Find where the given text appears and provide that cell's center as [X, Y] coordinate. 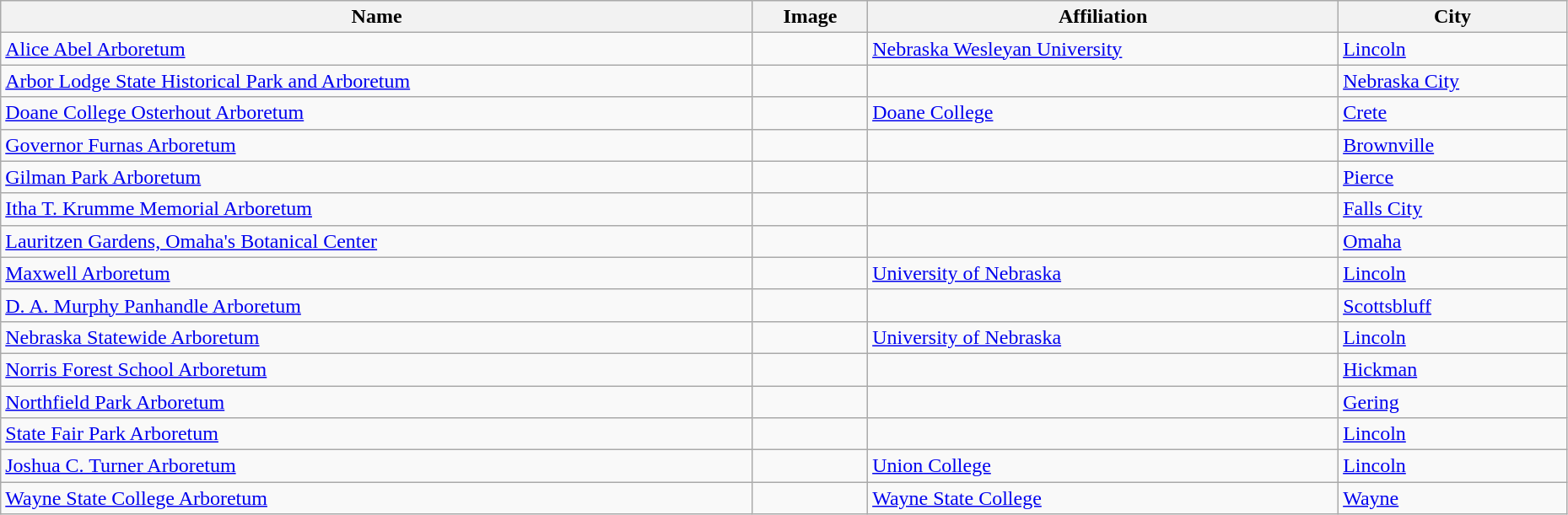
Falls City [1452, 209]
Scottsbluff [1452, 305]
Norris Forest School Arboretum [377, 369]
Nebraska Wesleyan University [1103, 49]
Image [810, 17]
Doane College Osterhout Arboretum [377, 113]
Alice Abel Arboretum [377, 49]
Crete [1452, 113]
Hickman [1452, 369]
Gering [1452, 402]
Governor Furnas Arboretum [377, 145]
Maxwell Arboretum [377, 273]
Gilman Park Arboretum [377, 177]
City [1452, 17]
Affiliation [1103, 17]
Wayne [1452, 498]
Name [377, 17]
Nebraska Statewide Arboretum [377, 337]
Nebraska City [1452, 81]
Union College [1103, 466]
Doane College [1103, 113]
Wayne State College Arboretum [377, 498]
Brownville [1452, 145]
State Fair Park Arboretum [377, 434]
Omaha [1452, 241]
Wayne State College [1103, 498]
Pierce [1452, 177]
Arbor Lodge State Historical Park and Arboretum [377, 81]
Joshua C. Turner Arboretum [377, 466]
Northfield Park Arboretum [377, 402]
D. A. Murphy Panhandle Arboretum [377, 305]
Itha T. Krumme Memorial Arboretum [377, 209]
Lauritzen Gardens, Omaha's Botanical Center [377, 241]
